Pinpoint the cell where the given text exists, returning its (X, Y) midpoint coordinate. 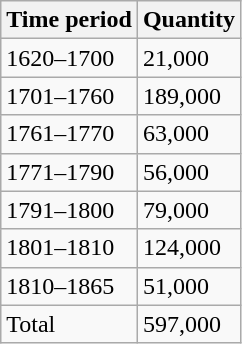
1620–1700 (70, 58)
189,000 (188, 96)
79,000 (188, 210)
597,000 (188, 324)
51,000 (188, 286)
Total (70, 324)
21,000 (188, 58)
1801–1810 (70, 248)
124,000 (188, 248)
Time period (70, 20)
56,000 (188, 172)
Quantity (188, 20)
63,000 (188, 134)
1771–1790 (70, 172)
1791–1800 (70, 210)
1810–1865 (70, 286)
1701–1760 (70, 96)
1761–1770 (70, 134)
